Pinpoint the cell where the given text exists, returning its [x, y] midpoint coordinate. 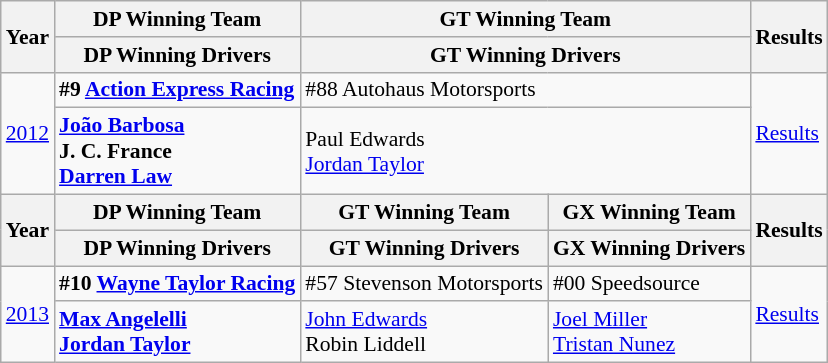
Max Angelelli Jordan Taylor [177, 332]
#00 Speedsource [649, 284]
#9 Action Express Racing [177, 90]
2012 [28, 133]
GX Winning Team [649, 213]
#10 Wayne Taylor Racing [177, 284]
Joel Miller Tristan Nunez [649, 332]
#57 Stevenson Motorsports [424, 284]
#88 Autohaus Motorsports [525, 90]
2013 [28, 314]
John Edwards Robin Liddell [424, 332]
Paul Edwards Jordan Taylor [525, 152]
João Barbosa J. C. France Darren Law [177, 152]
GX Winning Drivers [649, 248]
